Return the (x, y) coordinate for the center point of the cell that contains the specified text.  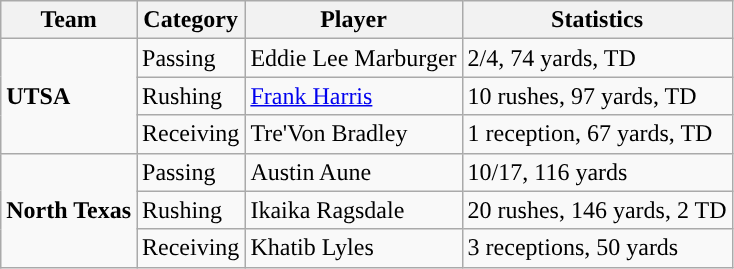
1 reception, 67 yards, TD (597, 134)
UTSA (69, 96)
North Texas (69, 210)
Frank Harris (354, 96)
Team (69, 20)
Category (190, 20)
10/17, 116 yards (597, 172)
2/4, 74 yards, TD (597, 58)
20 rushes, 146 yards, 2 TD (597, 210)
Austin Aune (354, 172)
Khatib Lyles (354, 248)
Ikaika Ragsdale (354, 210)
Statistics (597, 20)
3 receptions, 50 yards (597, 248)
Tre'Von Bradley (354, 134)
Eddie Lee Marburger (354, 58)
10 rushes, 97 yards, TD (597, 96)
Player (354, 20)
